Capture the cell that displays the provided text and extract its (X, Y) central coordinate. 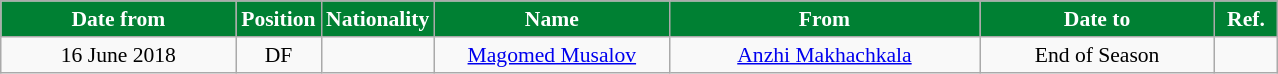
DF (278, 55)
Ref. (1246, 19)
Name (552, 19)
Date to (1098, 19)
Position (278, 19)
Magomed Musalov (552, 55)
From (824, 19)
Date from (118, 19)
End of Season (1098, 55)
16 June 2018 (118, 55)
Nationality (378, 19)
Anzhi Makhachkala (824, 55)
